Search for the cell housing the specified text and yield its (X, Y) center coordinate. 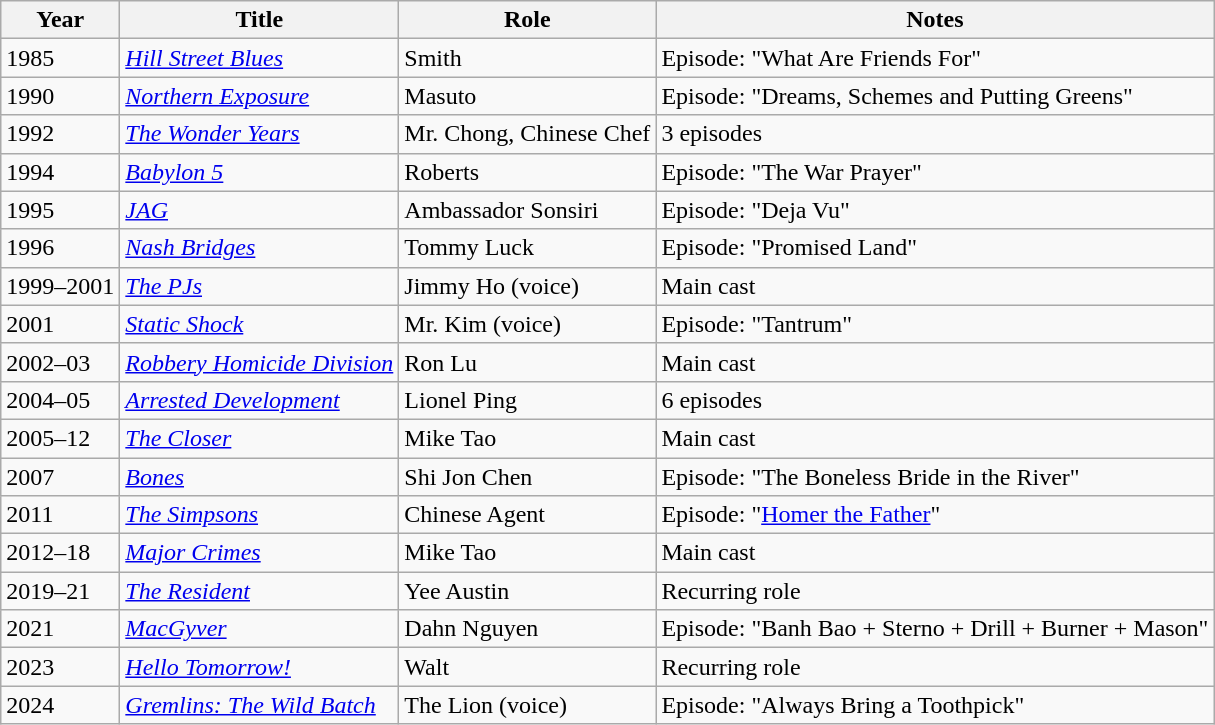
Year (60, 20)
3 episodes (935, 134)
Shi Jon Chen (528, 477)
Lionel Ping (528, 400)
Northern Exposure (260, 96)
Smith (528, 58)
Roberts (528, 172)
The Simpsons (260, 515)
Gremlins: The Wild Batch (260, 705)
Ambassador Sonsiri (528, 210)
Nash Bridges (260, 248)
MacGyver (260, 629)
2019–21 (60, 591)
Title (260, 20)
Hill Street Blues (260, 58)
Mr. Chong, Chinese Chef (528, 134)
Episode: "Always Bring a Toothpick" (935, 705)
1994 (60, 172)
Major Crimes (260, 553)
Masuto (528, 96)
1990 (60, 96)
The Resident (260, 591)
2021 (60, 629)
Role (528, 20)
Static Shock (260, 324)
Tommy Luck (528, 248)
Chinese Agent (528, 515)
Dahn Nguyen (528, 629)
Episode: "What Are Friends For" (935, 58)
2012–18 (60, 553)
Episode: "The Boneless Bride in the River" (935, 477)
2011 (60, 515)
1996 (60, 248)
Walt (528, 667)
Episode: "Deja Vu" (935, 210)
JAG (260, 210)
2004–05 (60, 400)
Notes (935, 20)
Babylon 5 (260, 172)
The Wonder Years (260, 134)
Episode: "The War Prayer" (935, 172)
2024 (60, 705)
Ron Lu (528, 362)
Bones (260, 477)
Episode: "Promised Land" (935, 248)
1992 (60, 134)
2023 (60, 667)
The Lion (voice) (528, 705)
Episode: "Dreams, Schemes and Putting Greens" (935, 96)
Arrested Development (260, 400)
Hello Tomorrow! (260, 667)
6 episodes (935, 400)
Mr. Kim (voice) (528, 324)
The PJs (260, 286)
Episode: "Tantrum" (935, 324)
1985 (60, 58)
Yee Austin (528, 591)
2005–12 (60, 438)
The Closer (260, 438)
Jimmy Ho (voice) (528, 286)
Episode: "Homer the Father" (935, 515)
Episode: "Banh Bao + Sterno + Drill + Burner + Mason" (935, 629)
Robbery Homicide Division (260, 362)
2007 (60, 477)
2001 (60, 324)
2002–03 (60, 362)
1995 (60, 210)
1999–2001 (60, 286)
